Detect which cell encompasses the target text, then output its (x, y) center coordinate. 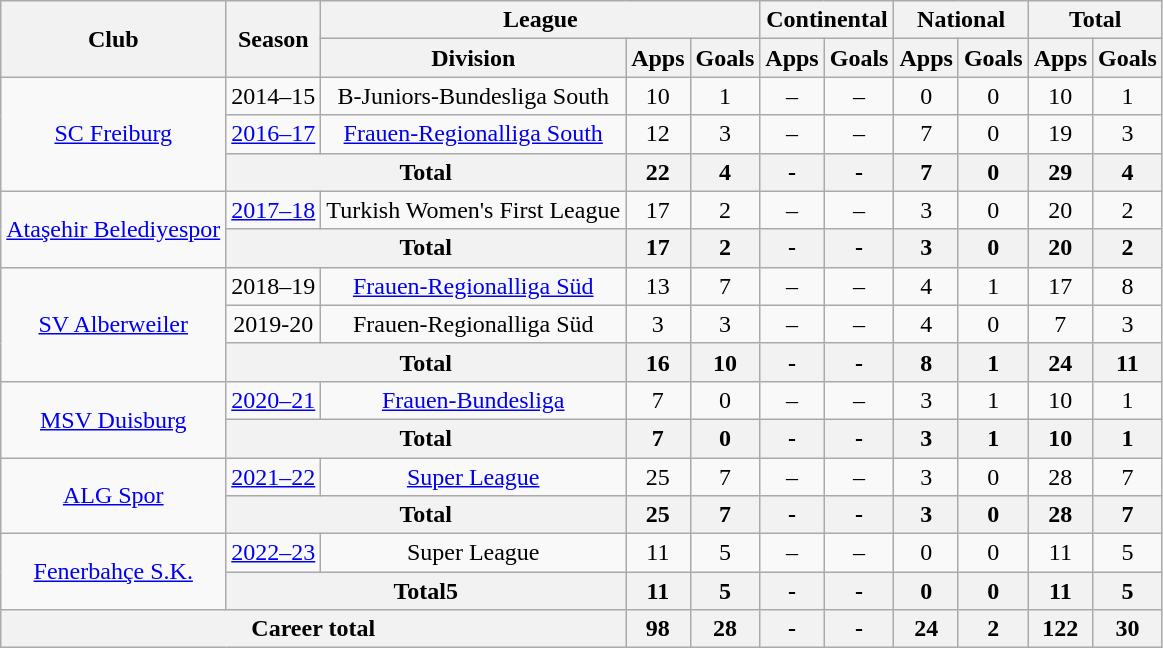
Season (274, 39)
Frauen-Regionalliga South (474, 134)
2018–19 (274, 286)
Fenerbahçe S.K. (114, 572)
13 (658, 286)
16 (658, 362)
19 (1060, 134)
22 (658, 172)
2016–17 (274, 134)
12 (658, 134)
Career total (314, 629)
30 (1128, 629)
MSV Duisburg (114, 419)
Continental (827, 20)
2021–22 (274, 477)
ALG Spor (114, 496)
Frauen-Bundesliga (474, 400)
SC Freiburg (114, 134)
League (540, 20)
National (961, 20)
2020–21 (274, 400)
Club (114, 39)
29 (1060, 172)
Total5 (426, 591)
2014–15 (274, 96)
Division (474, 58)
B-Juniors-Bundesliga South (474, 96)
2022–23 (274, 553)
2017–18 (274, 210)
Turkish Women's First League (474, 210)
SV Alberweiler (114, 324)
98 (658, 629)
Ataşehir Belediyespor (114, 229)
2019-20 (274, 324)
122 (1060, 629)
